From the cell containing the given text, extract its center point as [X, Y] coordinate. 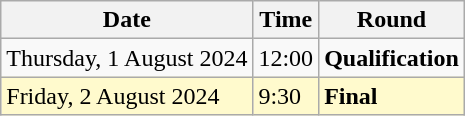
Thursday, 1 August 2024 [127, 58]
Final [392, 96]
Friday, 2 August 2024 [127, 96]
9:30 [286, 96]
Time [286, 20]
12:00 [286, 58]
Date [127, 20]
Qualification [392, 58]
Round [392, 20]
